Pinpoint the cell where the given text exists, returning its [x, y] midpoint coordinate. 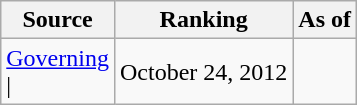
Governing| [58, 72]
Source [58, 20]
As of [325, 20]
October 24, 2012 [203, 72]
Ranking [203, 20]
